Provide the [x, y] coordinate of the cell's center where the given text is located.  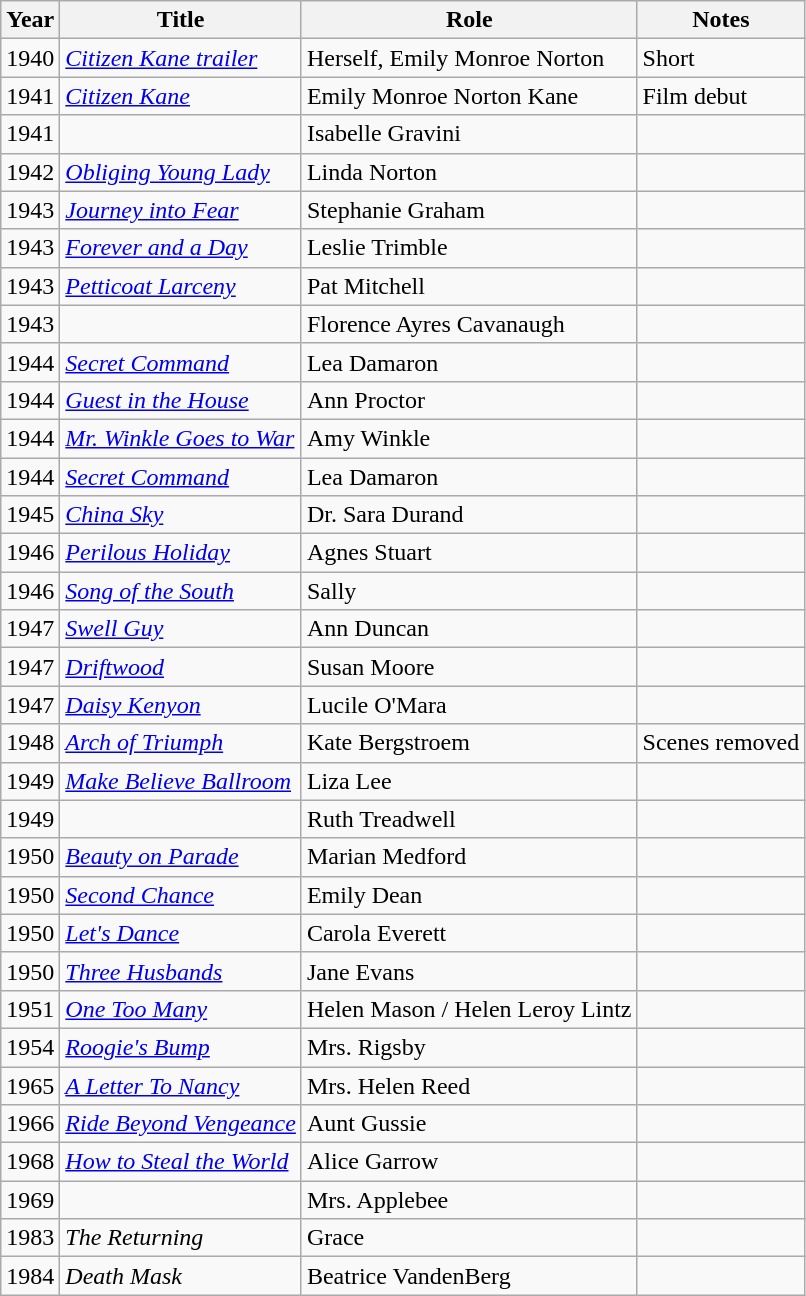
Ride Beyond Vengeance [181, 1124]
Emily Monroe Norton Kane [469, 96]
Petticoat Larceny [181, 286]
Herself, Emily Monroe Norton [469, 58]
1965 [30, 1085]
Daisy Kenyon [181, 705]
Perilous Holiday [181, 553]
1969 [30, 1200]
One Too Many [181, 1009]
Mrs. Rigsby [469, 1047]
Death Mask [181, 1276]
Second Chance [181, 895]
Ann Proctor [469, 400]
Lucile O'Mara [469, 705]
Stephanie Graham [469, 210]
Citizen Kane [181, 96]
Year [30, 20]
Obliging Young Lady [181, 172]
Citizen Kane trailer [181, 58]
1940 [30, 58]
Role [469, 20]
Short [721, 58]
1983 [30, 1238]
Film debut [721, 96]
Beatrice VandenBerg [469, 1276]
Linda Norton [469, 172]
Leslie Trimble [469, 248]
Three Husbands [181, 971]
Amy Winkle [469, 438]
How to Steal the World [181, 1162]
Forever and a Day [181, 248]
Liza Lee [469, 781]
1942 [30, 172]
1948 [30, 743]
Mrs. Helen Reed [469, 1085]
1968 [30, 1162]
Driftwood [181, 667]
Title [181, 20]
Florence Ayres Cavanaugh [469, 324]
The Returning [181, 1238]
Scenes removed [721, 743]
Guest in the House [181, 400]
A Letter To Nancy [181, 1085]
Let's Dance [181, 933]
1951 [30, 1009]
China Sky [181, 515]
Beauty on Parade [181, 857]
Roogie's Bump [181, 1047]
Sally [469, 591]
Arch of Triumph [181, 743]
Swell Guy [181, 629]
Notes [721, 20]
Carola Everett [469, 933]
Emily Dean [469, 895]
Song of the South [181, 591]
Agnes Stuart [469, 553]
1966 [30, 1124]
Make Believe Ballroom [181, 781]
Alice Garrow [469, 1162]
Grace [469, 1238]
Aunt Gussie [469, 1124]
Ann Duncan [469, 629]
Dr. Sara Durand [469, 515]
Kate Bergstroem [469, 743]
1984 [30, 1276]
Helen Mason / Helen Leroy Lintz [469, 1009]
Jane Evans [469, 971]
Mr. Winkle Goes to War [181, 438]
Ruth Treadwell [469, 819]
Marian Medford [469, 857]
Journey into Fear [181, 210]
1945 [30, 515]
Mrs. Applebee [469, 1200]
Pat Mitchell [469, 286]
Isabelle Gravini [469, 134]
Susan Moore [469, 667]
1954 [30, 1047]
